Find where the given text appears and provide that cell's center as (x, y) coordinate. 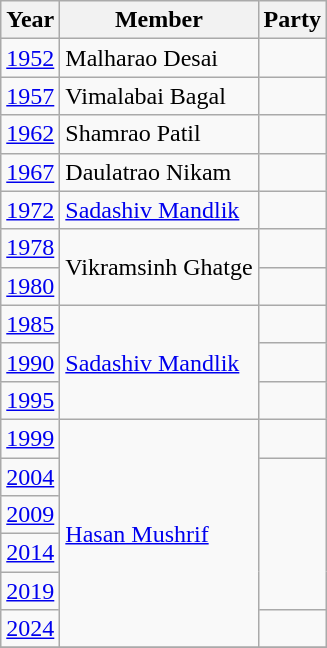
1985 (30, 324)
1990 (30, 362)
1978 (30, 248)
1980 (30, 286)
2009 (30, 515)
1972 (30, 210)
1967 (30, 172)
Hasan Mushrif (159, 533)
Vikramsinh Ghatge (159, 267)
Shamrao Patil (159, 134)
Daulatrao Nikam (159, 172)
2019 (30, 591)
Member (159, 20)
Vimalabai Bagal (159, 96)
1962 (30, 134)
2004 (30, 477)
2014 (30, 553)
Year (30, 20)
1999 (30, 438)
1957 (30, 96)
1952 (30, 58)
2024 (30, 629)
1995 (30, 400)
Malharao Desai (159, 58)
Party (292, 20)
